Determine the (x, y) coordinate at the center of the cell enclosing the given text.  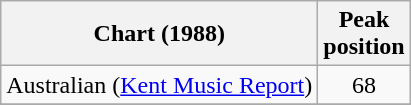
68 (364, 85)
Australian (Kent Music Report) (160, 85)
Peakposition (364, 34)
Chart (1988) (160, 34)
